Extract the (x, y) coordinate from the center of the cell holding the provided text.  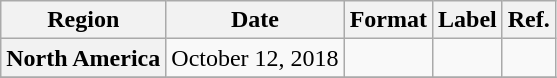
Format (388, 20)
October 12, 2018 (255, 58)
Ref. (528, 20)
Region (84, 20)
North America (84, 58)
Date (255, 20)
Label (467, 20)
